Detect which cell encompasses the target text, then output its [X, Y] center coordinate. 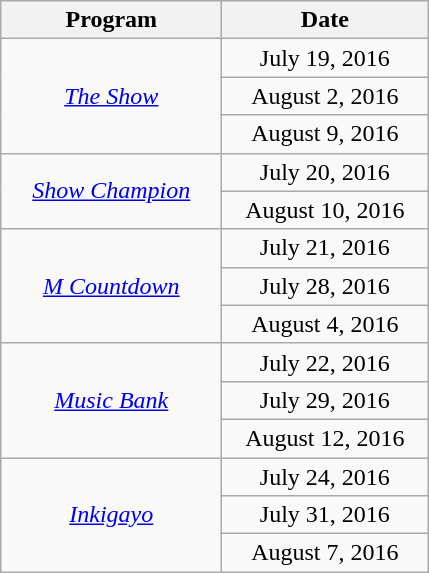
July 19, 2016 [325, 58]
August 9, 2016 [325, 134]
July 22, 2016 [325, 362]
August 12, 2016 [325, 438]
July 31, 2016 [325, 515]
M Countdown [112, 286]
Program [112, 20]
August 4, 2016 [325, 324]
Show Champion [112, 191]
Inkigayo [112, 515]
Music Bank [112, 400]
July 20, 2016 [325, 172]
July 28, 2016 [325, 286]
August 10, 2016 [325, 210]
August 7, 2016 [325, 553]
August 2, 2016 [325, 96]
July 29, 2016 [325, 400]
July 21, 2016 [325, 248]
The Show [112, 96]
Date [325, 20]
July 24, 2016 [325, 477]
